Extract the [x, y] coordinate from the center of the cell holding the provided text.  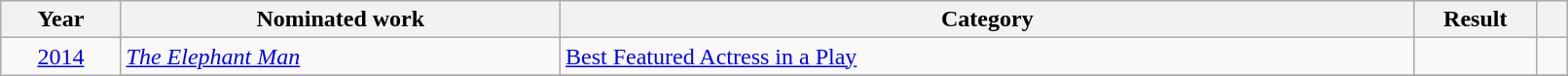
Nominated work [341, 19]
Result [1476, 19]
Category [988, 19]
2014 [60, 57]
The Elephant Man [341, 57]
Year [60, 19]
Best Featured Actress in a Play [988, 57]
